Scan for the cell matching the given text and deliver its [X, Y] coordinate at center. 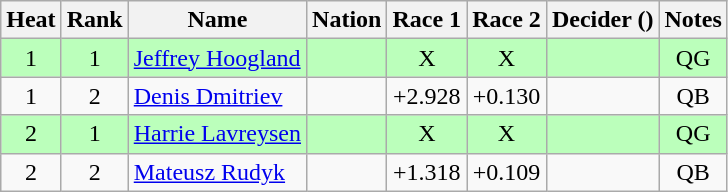
Mateusz Rudyk [217, 172]
Jeffrey Hoogland [217, 58]
Race 1 [427, 20]
Nation [347, 20]
Notes [693, 20]
Rank [94, 20]
Race 2 [507, 20]
Harrie Lavreysen [217, 134]
+1.318 [427, 172]
+0.130 [507, 96]
Decider () [602, 20]
+2.928 [427, 96]
Denis Dmitriev [217, 96]
+0.109 [507, 172]
Heat [31, 20]
Name [217, 20]
